Search for the cell housing the specified text and yield its [x, y] center coordinate. 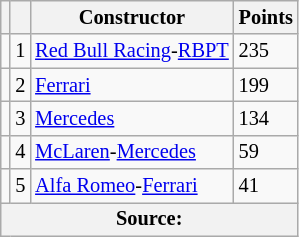
235 [266, 51]
Alfa Romeo-Ferrari [132, 186]
41 [266, 186]
Points [266, 17]
1 [20, 51]
Constructor [132, 17]
199 [266, 85]
134 [266, 118]
Source: [150, 219]
Ferrari [132, 85]
Red Bull Racing-RBPT [132, 51]
2 [20, 85]
3 [20, 118]
5 [20, 186]
59 [266, 152]
Mercedes [132, 118]
4 [20, 152]
McLaren-Mercedes [132, 152]
